Return [X, Y] of the center of cell containing provided text 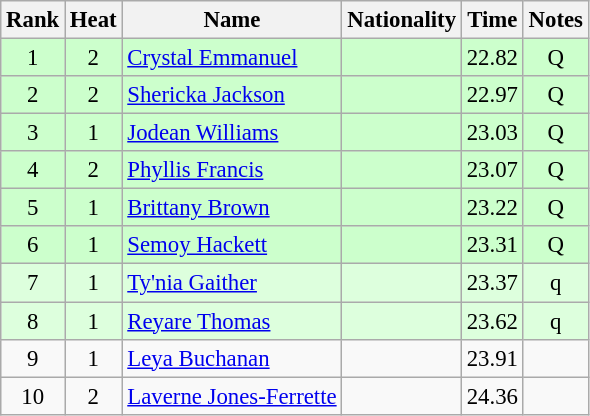
22.82 [492, 58]
Time [492, 20]
Leya Buchanan [232, 358]
23.37 [492, 283]
Ty'nia Gaither [232, 283]
23.07 [492, 170]
23.91 [492, 358]
23.22 [492, 208]
Shericka Jackson [232, 95]
Heat [94, 20]
Semoy Hackett [232, 245]
Brittany Brown [232, 208]
3 [33, 133]
Phyllis Francis [232, 170]
Crystal Emmanuel [232, 58]
Rank [33, 20]
22.97 [492, 95]
Reyare Thomas [232, 321]
Nationality [402, 20]
Jodean Williams [232, 133]
Laverne Jones-Ferrette [232, 396]
Notes [556, 20]
6 [33, 245]
7 [33, 283]
24.36 [492, 396]
5 [33, 208]
23.03 [492, 133]
9 [33, 358]
10 [33, 396]
23.62 [492, 321]
8 [33, 321]
23.31 [492, 245]
4 [33, 170]
Name [232, 20]
